Return [X, Y] of the center of cell containing provided text 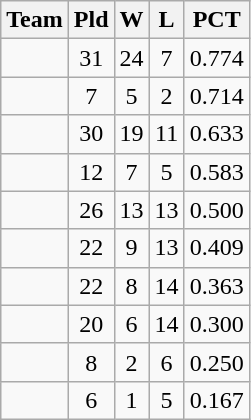
0.250 [216, 362]
0.300 [216, 324]
0.633 [216, 134]
0.363 [216, 286]
11 [166, 134]
30 [91, 134]
31 [91, 58]
0.583 [216, 172]
0.714 [216, 96]
W [132, 20]
Team [35, 20]
0.500 [216, 210]
0.167 [216, 400]
0.774 [216, 58]
Pld [91, 20]
PCT [216, 20]
L [166, 20]
9 [132, 248]
20 [91, 324]
12 [91, 172]
19 [132, 134]
24 [132, 58]
0.409 [216, 248]
1 [132, 400]
26 [91, 210]
